Detect which cell encompasses the target text, then output its (X, Y) center coordinate. 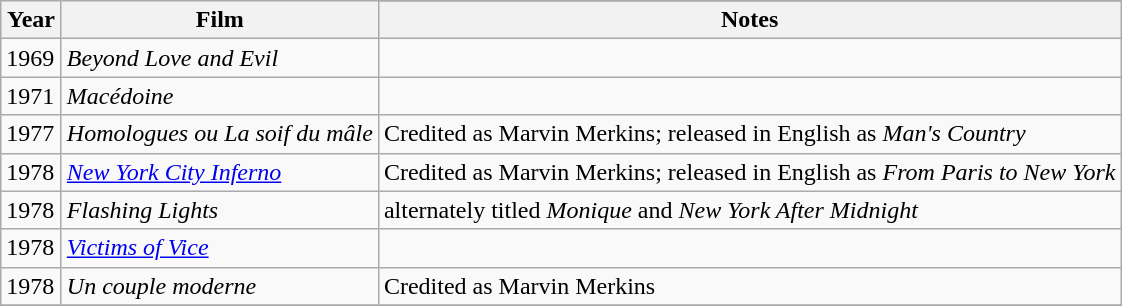
New York City Inferno (220, 172)
Film (220, 20)
Credited as Marvin Merkins; released in English as From Paris to New York (750, 172)
Macédoine (220, 96)
Flashing Lights (220, 210)
Un couple moderne (220, 286)
1977 (32, 134)
Victims of Vice (220, 248)
Credited as Marvin Merkins; released in English as Man's Country (750, 134)
Year (32, 20)
1969 (32, 58)
Credited as Marvin Merkins (750, 286)
1971 (32, 96)
alternately titled Monique and New York After Midnight (750, 210)
Beyond Love and Evil (220, 58)
Homologues ou La soif du mâle (220, 134)
Notes (750, 20)
